Locate the cell with the specified text and output its (x, y) center coordinate. 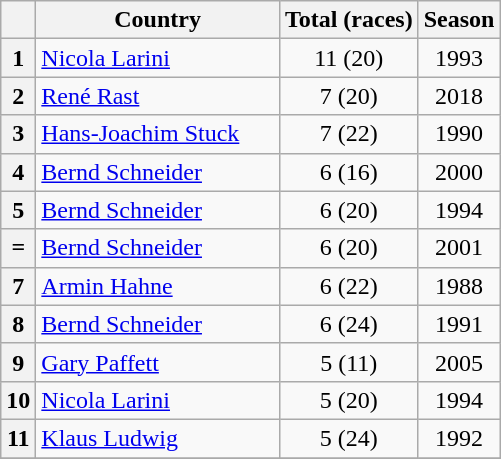
7 (18, 286)
6 (16) (348, 172)
= (18, 248)
1990 (459, 134)
2 (18, 96)
10 (18, 400)
7 (20) (348, 96)
2000 (459, 172)
6 (22) (348, 286)
1991 (459, 324)
René Rast (158, 96)
Hans-Joachim Stuck (158, 134)
Season (459, 20)
5 (11) (348, 362)
3 (18, 134)
11 (20) (348, 58)
1988 (459, 286)
1992 (459, 438)
5 (24) (348, 438)
8 (18, 324)
Total (races) (348, 20)
5 (20) (348, 400)
Country (158, 20)
2001 (459, 248)
Klaus Ludwig (158, 438)
Gary Paffett (158, 362)
9 (18, 362)
1 (18, 58)
6 (24) (348, 324)
4 (18, 172)
Armin Hahne (158, 286)
11 (18, 438)
5 (18, 210)
1993 (459, 58)
2005 (459, 362)
7 (22) (348, 134)
2018 (459, 96)
